Locate the cell with the specified text and output its (X, Y) center coordinate. 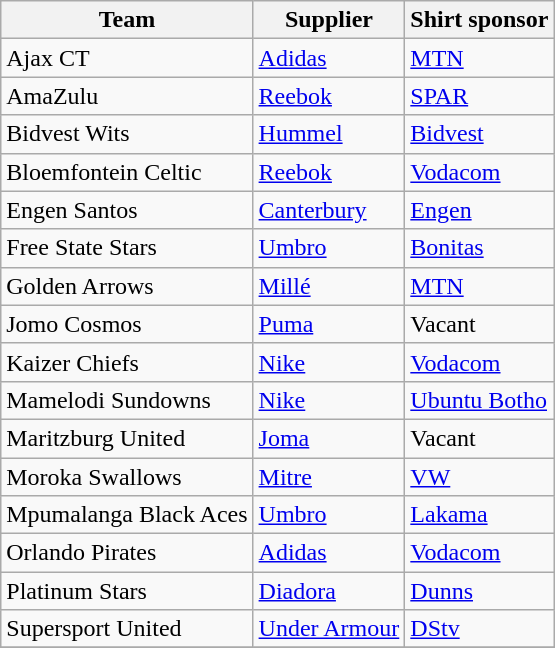
Mitre (329, 477)
Lakama (480, 515)
Joma (329, 438)
DStv (480, 629)
Kaizer Chiefs (127, 362)
Ubuntu Botho (480, 400)
Jomo Cosmos (127, 324)
Supersport United (127, 629)
Mpumalanga Black Aces (127, 515)
SPAR (480, 96)
Hummel (329, 134)
Mamelodi Sundowns (127, 400)
Dunns (480, 591)
Ajax CT (127, 58)
Maritzburg United (127, 438)
Bloemfontein Celtic (127, 172)
Supplier (329, 20)
Engen Santos (127, 210)
Canterbury (329, 210)
Under Armour (329, 629)
Shirt sponsor (480, 20)
Engen (480, 210)
Millé (329, 286)
Free State Stars (127, 248)
Puma (329, 324)
Diadora (329, 591)
Moroka Swallows (127, 477)
Bonitas (480, 248)
Platinum Stars (127, 591)
AmaZulu (127, 96)
Bidvest Wits (127, 134)
Golden Arrows (127, 286)
Team (127, 20)
Orlando Pirates (127, 553)
Bidvest (480, 134)
VW (480, 477)
